For the text-containing cell, return its midpoint in (X, Y) coordinate format. 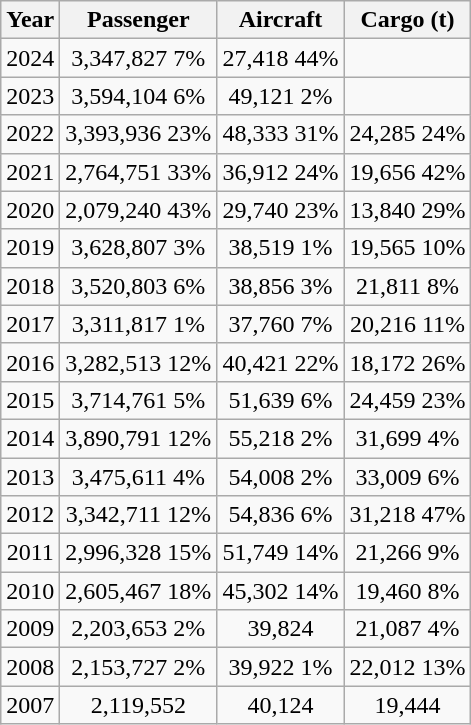
3,342,711 12% (138, 515)
2020 (30, 210)
2,605,467 18% (138, 591)
2016 (30, 362)
37,760 7% (280, 324)
2014 (30, 438)
3,347,827 7% (138, 58)
19,565 10% (408, 248)
54,836 6% (280, 515)
24,285 24% (408, 134)
2,119,552 (138, 705)
48,333 31% (280, 134)
40,421 22% (280, 362)
19,460 8% (408, 591)
18,172 26% (408, 362)
19,444 (408, 705)
Cargo (t) (408, 20)
2023 (30, 96)
3,475,611 4% (138, 477)
39,824 (280, 629)
2024 (30, 58)
54,008 2% (280, 477)
2,996,328 15% (138, 553)
2021 (30, 172)
2,153,727 2% (138, 667)
2010 (30, 591)
20,216 11% (408, 324)
3,714,761 5% (138, 400)
21,266 9% (408, 553)
51,749 14% (280, 553)
13,840 29% (408, 210)
2015 (30, 400)
21,087 4% (408, 629)
3,311,817 1% (138, 324)
2019 (30, 248)
51,639 6% (280, 400)
2011 (30, 553)
49,121 2% (280, 96)
29,740 23% (280, 210)
2,764,751 33% (138, 172)
19,656 42% (408, 172)
3,520,803 6% (138, 286)
3,628,807 3% (138, 248)
40,124 (280, 705)
2017 (30, 324)
21,811 8% (408, 286)
2022 (30, 134)
24,459 23% (408, 400)
3,594,104 6% (138, 96)
31,699 4% (408, 438)
2013 (30, 477)
31,218 47% (408, 515)
36,912 24% (280, 172)
2,079,240 43% (138, 210)
22,012 13% (408, 667)
2009 (30, 629)
2018 (30, 286)
39,922 1% (280, 667)
38,856 3% (280, 286)
38,519 1% (280, 248)
2008 (30, 667)
45,302 14% (280, 591)
33,009 6% (408, 477)
2,203,653 2% (138, 629)
27,418 44% (280, 58)
Year (30, 20)
3,890,791 12% (138, 438)
2007 (30, 705)
55,218 2% (280, 438)
Passenger (138, 20)
3,393,936 23% (138, 134)
Aircraft (280, 20)
2012 (30, 515)
3,282,513 12% (138, 362)
